From the cell containing the given text, extract its center point as (x, y) coordinate. 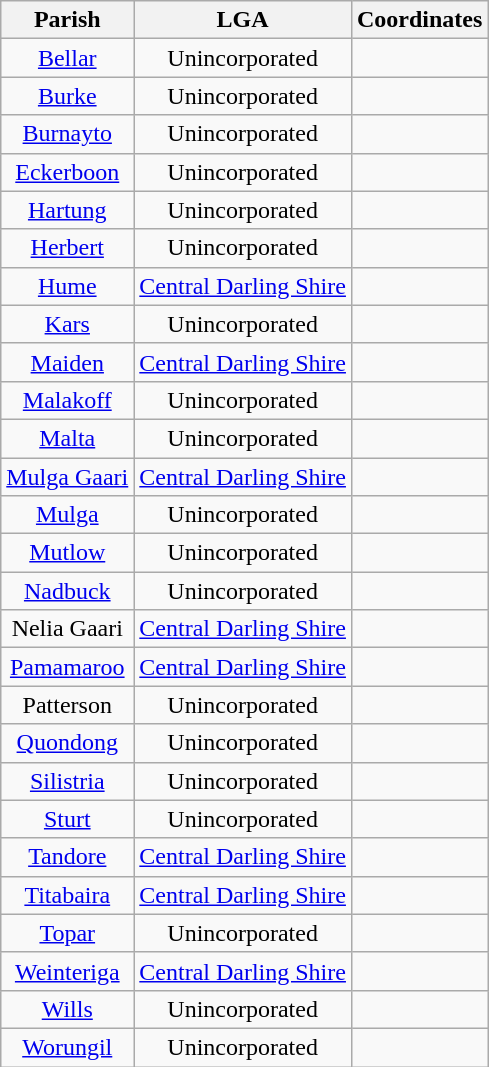
Mulga (68, 515)
Titabaira (68, 895)
Burnayto (68, 134)
Wills (68, 1009)
Eckerboon (68, 172)
Kars (68, 324)
Worungil (68, 1047)
LGA (243, 20)
Malta (68, 438)
Coordinates (419, 20)
Pamamaroo (68, 667)
Parish (68, 20)
Quondong (68, 743)
Silistria (68, 781)
Malakoff (68, 400)
Burke (68, 96)
Nelia Gaari (68, 629)
Herbert (68, 248)
Weinteriga (68, 971)
Patterson (68, 705)
Hartung (68, 210)
Bellar (68, 58)
Sturt (68, 819)
Maiden (68, 362)
Mulga Gaari (68, 477)
Mutlow (68, 553)
Nadbuck (68, 591)
Topar (68, 933)
Tandore (68, 857)
Hume (68, 286)
